Detect which cell encompasses the target text, then output its [X, Y] center coordinate. 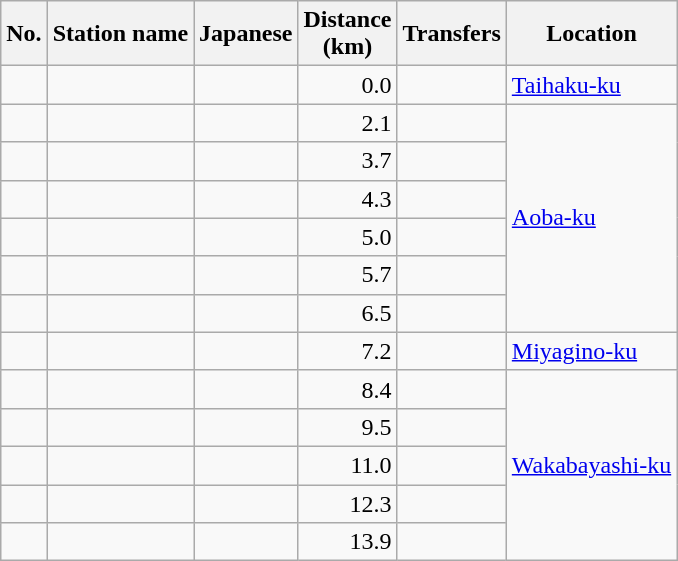
3.7 [348, 161]
Taihaku-ku [591, 85]
Location [591, 34]
Station name [120, 34]
13.9 [348, 542]
Transfers [452, 34]
Wakabayashi-ku [591, 465]
Aoba-ku [591, 218]
7.2 [348, 351]
5.7 [348, 275]
12.3 [348, 503]
4.3 [348, 199]
11.0 [348, 465]
5.0 [348, 237]
0.0 [348, 85]
Miyagino-ku [591, 351]
6.5 [348, 313]
9.5 [348, 427]
2.1 [348, 123]
Distance(km) [348, 34]
8.4 [348, 389]
No. [24, 34]
Japanese [246, 34]
